Capture the cell that displays the provided text and extract its [x, y] central coordinate. 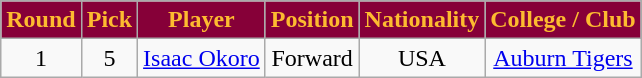
Auburn Tigers [563, 58]
1 [41, 58]
USA [422, 58]
College / Club [563, 20]
Player [202, 20]
Forward [312, 58]
Nationality [422, 20]
Isaac Okoro [202, 58]
Pick [109, 20]
5 [109, 58]
Position [312, 20]
Round [41, 20]
